Locate the cell with the specified text and output its [X, Y] center coordinate. 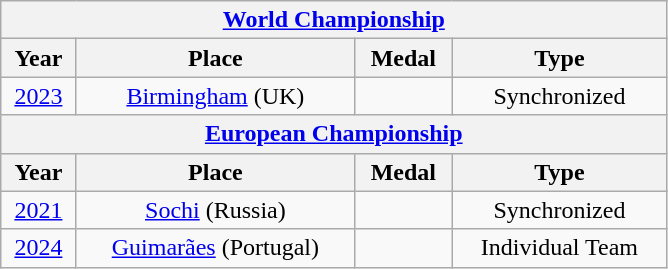
2023 [38, 96]
Birmingham (UK) [216, 96]
European Championship [334, 134]
Guimarães (Portugal) [216, 248]
World Championship [334, 20]
2024 [38, 248]
Sochi (Russia) [216, 210]
2021 [38, 210]
Individual Team [560, 248]
